Return [x, y] of the center of cell containing provided text 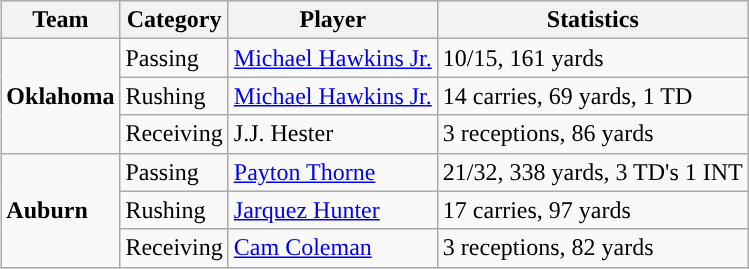
3 receptions, 82 yards [592, 248]
J.J. Hester [332, 134]
Cam Coleman [332, 248]
10/15, 161 yards [592, 58]
3 receptions, 86 yards [592, 134]
Oklahoma [60, 96]
17 carries, 97 yards [592, 210]
14 carries, 69 yards, 1 TD [592, 96]
Auburn [60, 210]
Payton Thorne [332, 172]
Jarquez Hunter [332, 210]
Player [332, 20]
21/32, 338 yards, 3 TD's 1 INT [592, 172]
Team [60, 20]
Statistics [592, 20]
Category [174, 20]
